Return [x, y] of the center of cell containing provided text 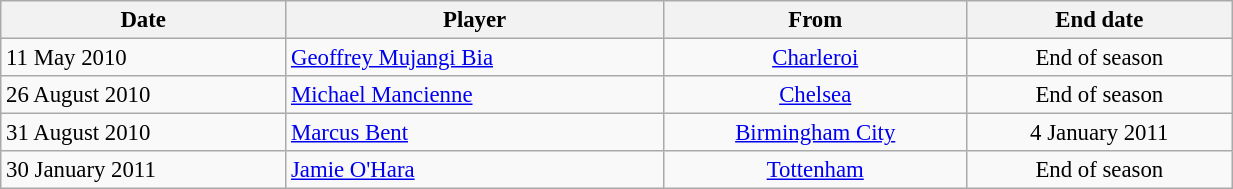
Michael Mancienne [475, 95]
Charleroi [816, 58]
26 August 2010 [144, 95]
Jamie O'Hara [475, 170]
Tottenham [816, 170]
From [816, 20]
Birmingham City [816, 133]
31 August 2010 [144, 133]
Date [144, 20]
Player [475, 20]
30 January 2011 [144, 170]
End date [1100, 20]
Marcus Bent [475, 133]
4 January 2011 [1100, 133]
11 May 2010 [144, 58]
Chelsea [816, 95]
Geoffrey Mujangi Bia [475, 58]
